Provide the (X, Y) coordinate of the cell's center where the given text is located.  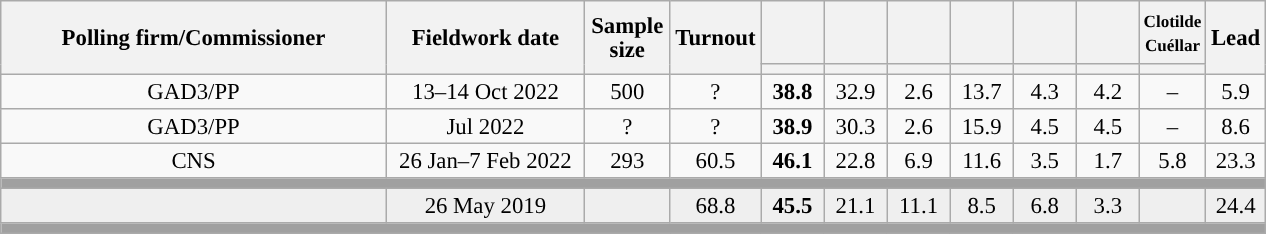
26 Jan–7 Feb 2022 (485, 162)
32.9 (856, 92)
8.6 (1236, 126)
5.8 (1172, 162)
3.3 (1108, 206)
5.9 (1236, 92)
21.1 (856, 206)
38.8 (792, 92)
11.1 (918, 206)
24.4 (1236, 206)
Lead (1236, 38)
8.5 (982, 206)
Turnout (716, 38)
Clotilde Cuéllar (1172, 32)
4.2 (1108, 92)
1.7 (1108, 162)
500 (627, 92)
6.8 (1044, 206)
Sample size (627, 38)
13.7 (982, 92)
22.8 (856, 162)
68.8 (716, 206)
15.9 (982, 126)
11.6 (982, 162)
45.5 (792, 206)
13–14 Oct 2022 (485, 92)
46.1 (792, 162)
Fieldwork date (485, 38)
38.9 (792, 126)
CNS (194, 162)
4.3 (1044, 92)
23.3 (1236, 162)
60.5 (716, 162)
3.5 (1044, 162)
Jul 2022 (485, 126)
293 (627, 162)
6.9 (918, 162)
26 May 2019 (485, 206)
30.3 (856, 126)
Polling firm/Commissioner (194, 38)
